Capture the cell that displays the provided text and extract its (x, y) central coordinate. 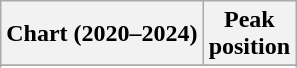
Peakposition (249, 34)
Chart (2020–2024) (102, 34)
